Identify which cell holds the provided text, then report its (X, Y) central coordinate. 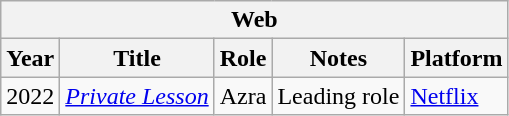
Year (30, 58)
Private Lesson (137, 96)
Azra (243, 96)
Role (243, 58)
Leading role (338, 96)
Netflix (456, 96)
Notes (338, 58)
Platform (456, 58)
Web (254, 20)
Title (137, 58)
2022 (30, 96)
